Return [x, y] of the center of cell containing provided text 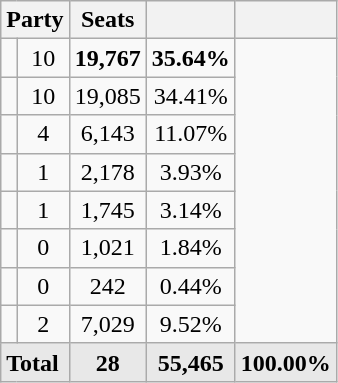
Party [35, 20]
3.93% [190, 172]
Seats [108, 20]
9.52% [190, 324]
19,767 [108, 58]
19,085 [108, 96]
7,029 [108, 324]
0.44% [190, 286]
1,745 [108, 210]
1.84% [190, 248]
35.64% [190, 58]
55,465 [190, 362]
11.07% [190, 134]
100.00% [286, 362]
34.41% [190, 96]
Total [35, 362]
2,178 [108, 172]
28 [108, 362]
242 [108, 286]
1,021 [108, 248]
3.14% [190, 210]
2 [43, 324]
4 [43, 134]
6,143 [108, 134]
